Determine the (x, y) coordinate at the center of the cell enclosing the given text.  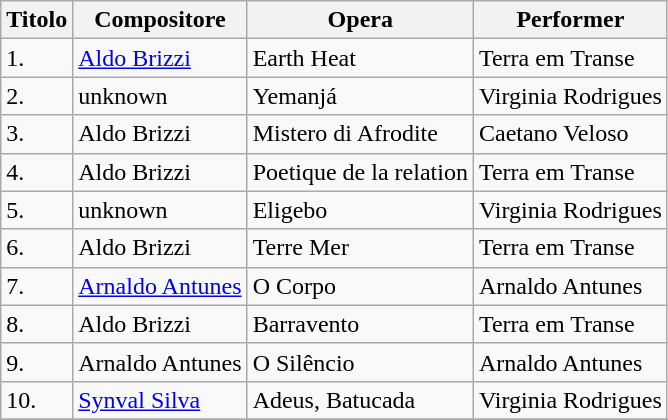
O Corpo (360, 286)
Titolo (37, 20)
6. (37, 248)
Compositore (160, 20)
Earth Heat (360, 58)
Performer (570, 20)
2. (37, 96)
Yemanjá (360, 96)
10. (37, 400)
Mistero di Afrodite (360, 134)
3. (37, 134)
O Silêncio (360, 362)
Terre Mer (360, 248)
4. (37, 172)
9. (37, 362)
Poetique de la relation (360, 172)
Eligebo (360, 210)
5. (37, 210)
8. (37, 324)
Adeus, Batucada (360, 400)
Barravento (360, 324)
1. (37, 58)
7. (37, 286)
Synval Silva (160, 400)
Caetano Veloso (570, 134)
Opera (360, 20)
